Return (x, y) of the center of cell containing provided text 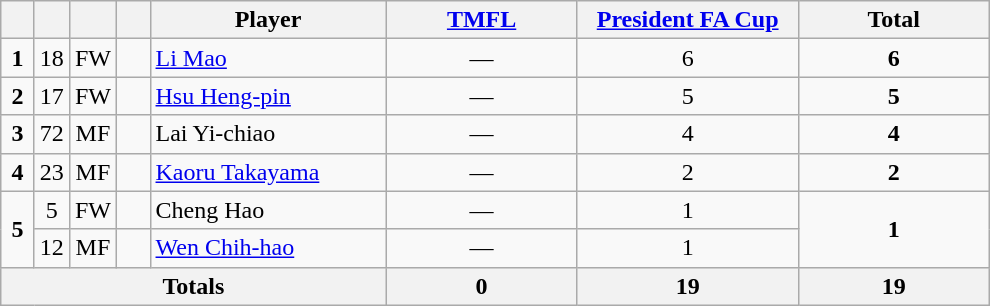
TMFL (482, 20)
Total (894, 20)
Totals (194, 286)
0 (482, 286)
72 (52, 134)
President FA Cup (688, 20)
3 (18, 134)
17 (52, 96)
Lai Yi-chiao (268, 134)
18 (52, 58)
Kaoru Takayama (268, 172)
23 (52, 172)
12 (52, 248)
Li Mao (268, 58)
Cheng Hao (268, 210)
Wen Chih-hao (268, 248)
Hsu Heng-pin (268, 96)
Player (268, 20)
